For the text-containing cell, return its midpoint in (X, Y) coordinate format. 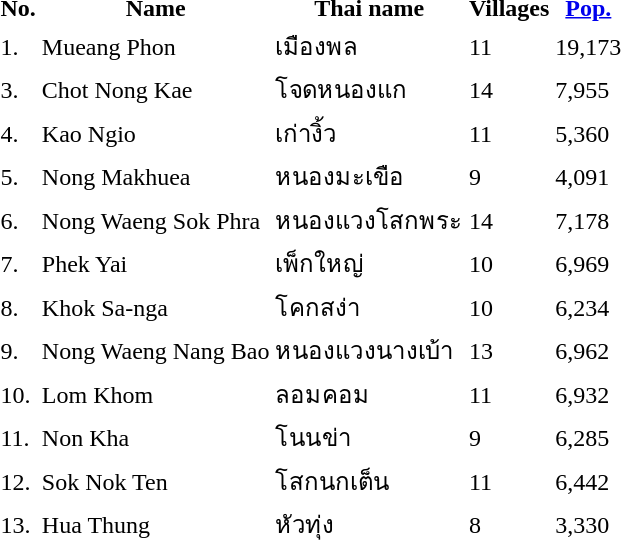
เมืองพล (369, 46)
13 (508, 350)
Nong Waeng Sok Phra (156, 220)
Chot Nong Kae (156, 90)
Non Kha (156, 438)
Khok Sa-nga (156, 307)
ลอมคอม (369, 394)
Phek Yai (156, 264)
Kao Ngio (156, 133)
Nong Waeng Nang Bao (156, 350)
เพ็กใหญ่ (369, 264)
Mueang Phon (156, 46)
โจดหนองแก (369, 90)
โคกสง่า (369, 307)
Lom Khom (156, 394)
หนองแวงโสกพระ (369, 220)
เก่างิ้ว (369, 133)
หนองมะเขือ (369, 176)
Sok Nok Ten (156, 481)
หนองแวงนางเบ้า (369, 350)
โสกนกเต็น (369, 481)
โนนข่า (369, 438)
Nong Makhuea (156, 176)
